Identify which cell holds the provided text, then report its (x, y) central coordinate. 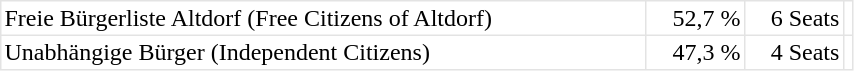
47,3 % (696, 52)
Unabhängige Bürger (Independent Citizens) (324, 52)
52,7 % (696, 18)
6 Seats (794, 18)
Freie Bürgerliste Altdorf (Free Citizens of Altdorf) (324, 18)
4 Seats (794, 52)
